Capture the cell that displays the provided text and extract its (X, Y) central coordinate. 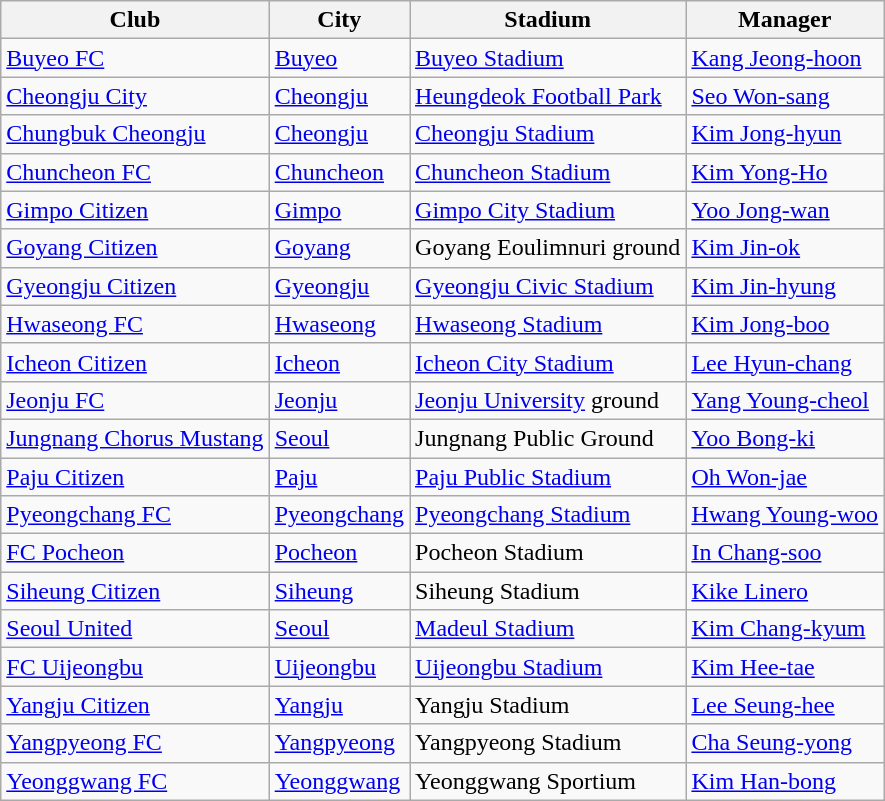
Pyeongchang Stadium (548, 515)
Lee Hyun-chang (785, 362)
Kim Yong-Ho (785, 172)
Heungdeok Football Park (548, 96)
Pyeongchang FC (135, 515)
Kang Jeong-hoon (785, 58)
Kim Chang-kyum (785, 629)
Cheongju Stadium (548, 134)
Siheung (339, 591)
Hwang Young-woo (785, 515)
Gimpo (339, 210)
In Chang-soo (785, 553)
Yoo Jong-wan (785, 210)
Oh Won-jae (785, 477)
Jungnang Public Ground (548, 438)
Chungbuk Cheongju (135, 134)
Hwaseong Stadium (548, 324)
Gimpo City Stadium (548, 210)
Jeonju University ground (548, 400)
Jungnang Chorus Mustang (135, 438)
Kim Hee-tae (785, 667)
Hwaseong FC (135, 324)
Yangpyeong (339, 743)
Jeonju (339, 400)
Seo Won-sang (785, 96)
Goyang (339, 248)
Yang Young-cheol (785, 400)
Kim Jong-hyun (785, 134)
Buyeo Stadium (548, 58)
Uijeongbu (339, 667)
Madeul Stadium (548, 629)
Chuncheon Stadium (548, 172)
Kim Jin-ok (785, 248)
Yangju Citizen (135, 705)
Yangpyeong Stadium (548, 743)
Icheon Citizen (135, 362)
Siheung Stadium (548, 591)
Cha Seung-yong (785, 743)
Chuncheon FC (135, 172)
City (339, 20)
Kim Jong-boo (785, 324)
Yangju (339, 705)
Goyang Citizen (135, 248)
Buyeo (339, 58)
Goyang Eoulimnuri ground (548, 248)
Pocheon Stadium (548, 553)
Kim Jin-hyung (785, 286)
FC Pocheon (135, 553)
Paju Citizen (135, 477)
Buyeo FC (135, 58)
Siheung Citizen (135, 591)
Gyeongju (339, 286)
Yangpyeong FC (135, 743)
Paju (339, 477)
Yeonggwang FC (135, 781)
Yeonggwang Sportium (548, 781)
Icheon City Stadium (548, 362)
Seoul United (135, 629)
Paju Public Stadium (548, 477)
Hwaseong (339, 324)
Manager (785, 20)
Cheongju City (135, 96)
Kike Linero (785, 591)
Icheon (339, 362)
FC Uijeongbu (135, 667)
Jeonju FC (135, 400)
Gimpo Citizen (135, 210)
Pyeongchang (339, 515)
Yoo Bong-ki (785, 438)
Pocheon (339, 553)
Kim Han-bong (785, 781)
Yangju Stadium (548, 705)
Yeonggwang (339, 781)
Club (135, 20)
Stadium (548, 20)
Chuncheon (339, 172)
Gyeongju Civic Stadium (548, 286)
Lee Seung-hee (785, 705)
Uijeongbu Stadium (548, 667)
Gyeongju Citizen (135, 286)
